From the cell containing the given text, extract its center point as (X, Y) coordinate. 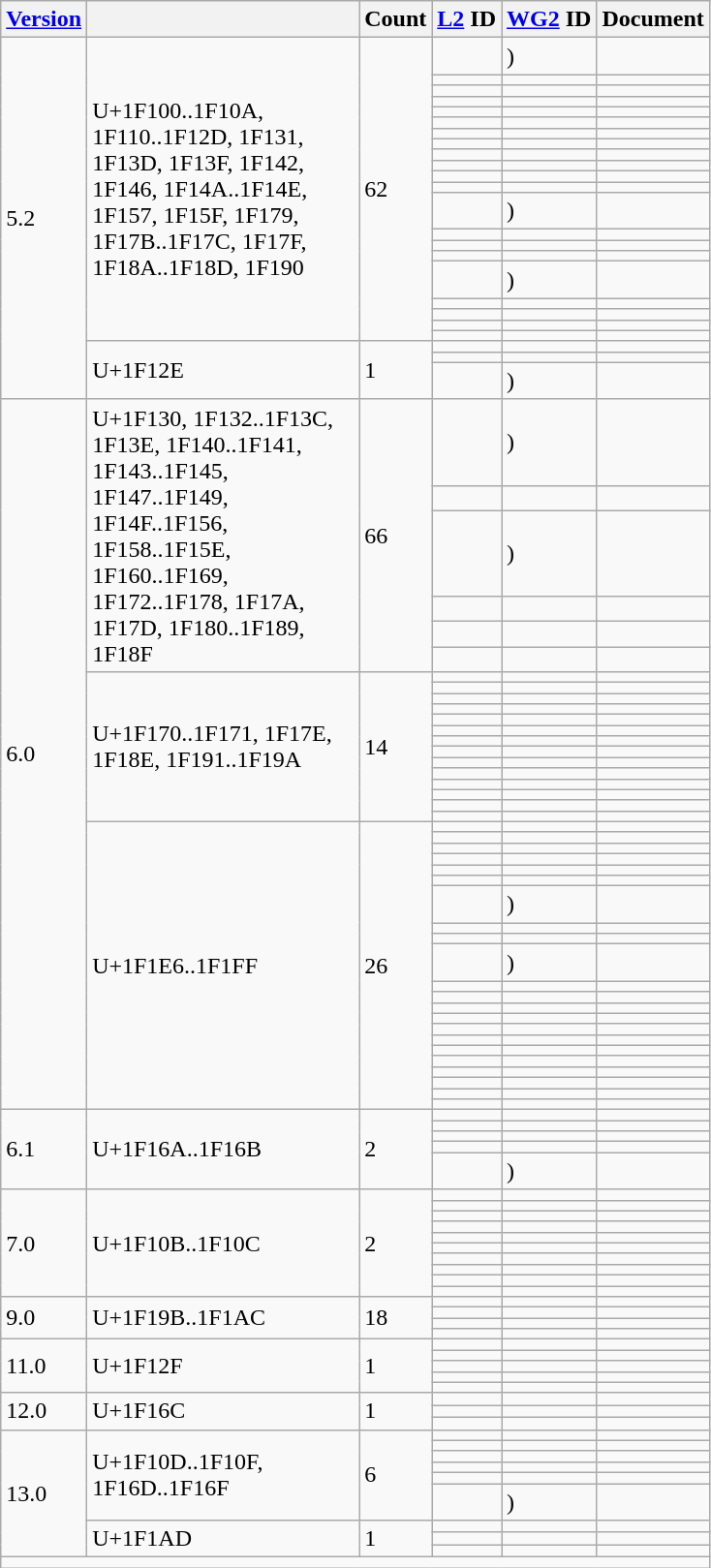
WG2 ID (549, 19)
U+1F1E6..1F1FF (223, 965)
12.0 (45, 1411)
Count (395, 19)
U+1F12E (223, 370)
9.0 (45, 1318)
14 (395, 746)
Document (653, 19)
5.2 (45, 219)
U+1F170..1F171, 1F17E, 1F18E, 1F191..1F19A (223, 746)
U+1F12F (223, 1366)
U+1F10B..1F10C (223, 1244)
U+1F10D..1F10F, 1F16D..1F16F (223, 1474)
Version (45, 19)
6.0 (45, 753)
L2 ID (467, 19)
U+1F100..1F10A, 1F110..1F12D, 1F131, 1F13D, 1F13F, 1F142, 1F146, 1F14A..1F14E, 1F157, 1F15F, 1F179, 1F17B..1F17C, 1F17F, 1F18A..1F18D, 1F190 (223, 190)
U+1F1AD (223, 1539)
62 (395, 190)
11.0 (45, 1366)
U+1F16C (223, 1411)
7.0 (45, 1244)
6.1 (45, 1150)
26 (395, 965)
18 (395, 1318)
66 (395, 535)
13.0 (45, 1493)
U+1F16A..1F16B (223, 1150)
6 (395, 1474)
U+1F19B..1F1AC (223, 1318)
